Extract the (x, y) coordinate from the center of the cell holding the provided text.  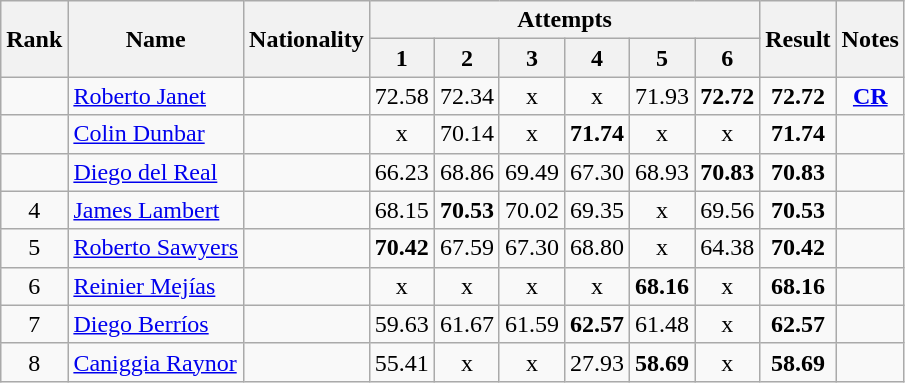
Roberto Janet (156, 96)
68.15 (402, 210)
55.41 (402, 362)
59.63 (402, 324)
Attempts (564, 20)
69.35 (596, 210)
Roberto Sawyers (156, 248)
69.49 (532, 172)
68.86 (466, 172)
67.59 (466, 248)
2 (466, 58)
Nationality (307, 39)
68.93 (662, 172)
8 (34, 362)
1 (402, 58)
70.02 (532, 210)
Reinier Mejías (156, 286)
Colin Dunbar (156, 134)
61.59 (532, 324)
7 (34, 324)
71.93 (662, 96)
Rank (34, 39)
61.48 (662, 324)
Diego Berríos (156, 324)
Name (156, 39)
72.34 (466, 96)
64.38 (728, 248)
Diego del Real (156, 172)
Result (798, 39)
James Lambert (156, 210)
70.14 (466, 134)
69.56 (728, 210)
68.80 (596, 248)
Notes (870, 39)
27.93 (596, 362)
72.58 (402, 96)
3 (532, 58)
61.67 (466, 324)
CR (870, 96)
66.23 (402, 172)
Caniggia Raynor (156, 362)
